Provide the [x, y] coordinate of the cell's center where the given text is located.  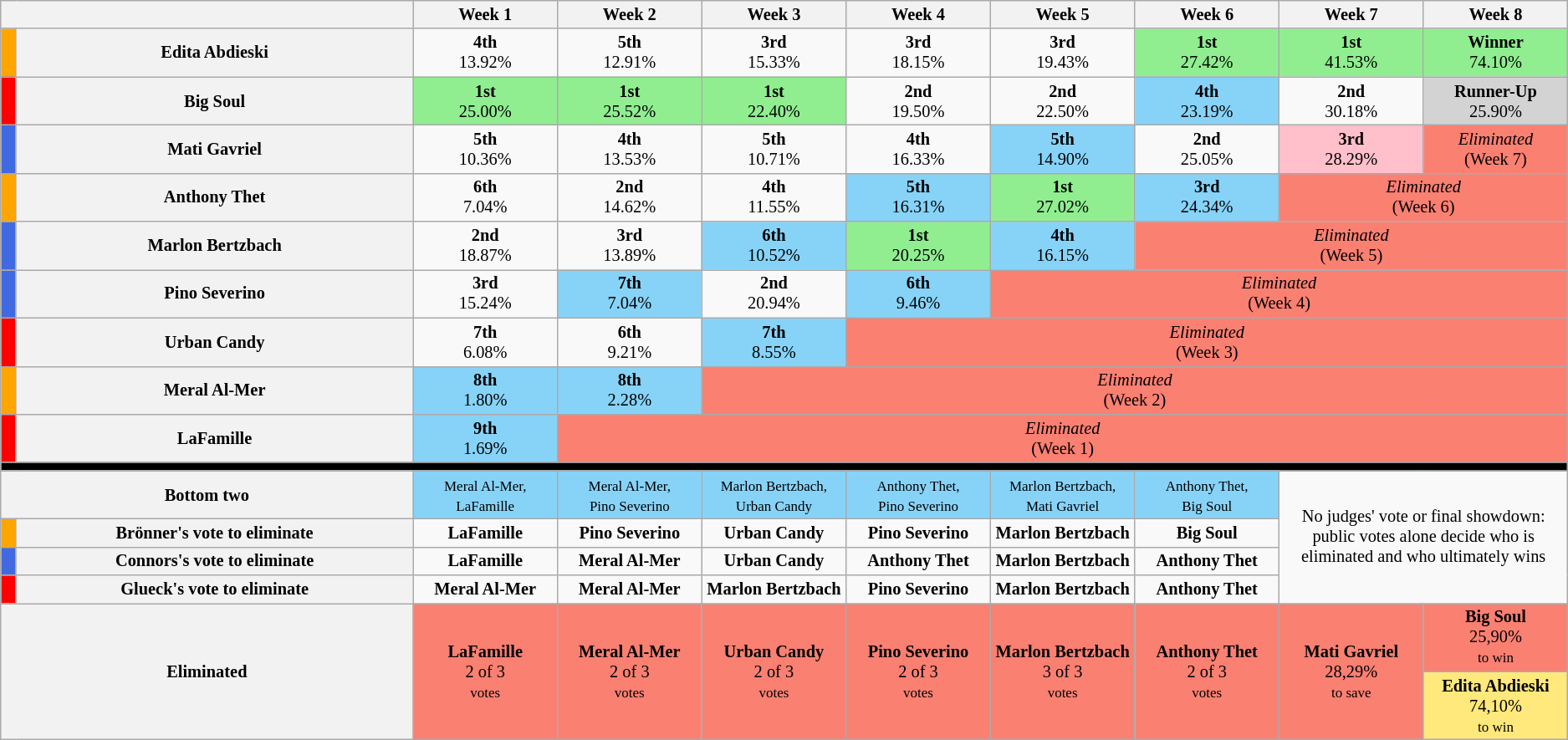
3rd15.33% [774, 53]
5th14.90% [1062, 149]
Week 3 [774, 14]
Week 1 [485, 14]
8th1.80% [485, 390]
Meral Al-Mer2 of 3votes [631, 671]
Eliminated(Week 5) [1351, 246]
4th13.53% [631, 149]
Glueck's vote to eliminate [214, 589]
Brönner's vote to eliminate [214, 533]
2nd22.50% [1062, 101]
Urban Candy2 of 3votes [774, 671]
Week 8 [1495, 14]
3rd28.29% [1351, 149]
3rd13.89% [631, 246]
1st27.02% [1062, 197]
Mati Gavriel28,29%to save [1351, 671]
4th23.19% [1208, 101]
2nd25.05% [1208, 149]
4th16.15% [1062, 246]
7th7.04% [631, 293]
3rd15.24% [485, 293]
Eliminated(Week 4) [1279, 293]
Week 5 [1062, 14]
5th16.31% [918, 197]
1st22.40% [774, 101]
Eliminated(Week 7) [1495, 149]
1st25.52% [631, 101]
1st27.42% [1208, 53]
2nd14.62% [631, 197]
6th10.52% [774, 246]
Edita Abdieski [214, 53]
1st25.00% [485, 101]
Eliminated(Week 6) [1423, 197]
7th8.55% [774, 342]
Runner-Up25.90% [1495, 101]
Week 4 [918, 14]
Marlon Bertzbach,Urban Candy [774, 495]
5th12.91% [631, 53]
5th10.71% [774, 149]
9th1.69% [485, 438]
Week 7 [1351, 14]
Eliminated(Week 2) [1135, 390]
3rd24.34% [1208, 197]
7th6.08% [485, 342]
Marlon Bertzbach3 of 3votes [1062, 671]
Week 2 [631, 14]
Edita Abdieski74,10%to win [1495, 706]
2nd20.94% [774, 293]
4th13.92% [485, 53]
2nd30.18% [1351, 101]
5th10.36% [485, 149]
6th7.04% [485, 197]
1st41.53% [1351, 53]
6th9.46% [918, 293]
Winner74.10% [1495, 53]
Anthony Thet2 of 3votes [1208, 671]
Meral Al-Mer,LaFamille [485, 495]
Mati Gavriel [214, 149]
Anthony Thet,Big Soul [1208, 495]
6th9.21% [631, 342]
2nd19.50% [918, 101]
Anthony Thet,Pino Severino [918, 495]
Eliminated(Week 3) [1208, 342]
LaFamille2 of 3votes [485, 671]
Connors's vote to eliminate [214, 561]
No judges' vote or final showdown: public votes alone decide who is eliminated and who ultimately wins [1423, 537]
3rd19.43% [1062, 53]
3rd18.15% [918, 53]
Bottom two [207, 495]
4th16.33% [918, 149]
4th11.55% [774, 197]
Marlon Bertzbach,Mati Gavriel [1062, 495]
Pino Severino2 of 3votes [918, 671]
2nd18.87% [485, 246]
Eliminated [207, 671]
Eliminated(Week 1) [1063, 438]
8th2.28% [631, 390]
1st20.25% [918, 246]
Big Soul25,90%to win [1495, 637]
Week 6 [1208, 14]
Meral Al-Mer,Pino Severino [631, 495]
